Locate the cell with the specified text and output its (x, y) center coordinate. 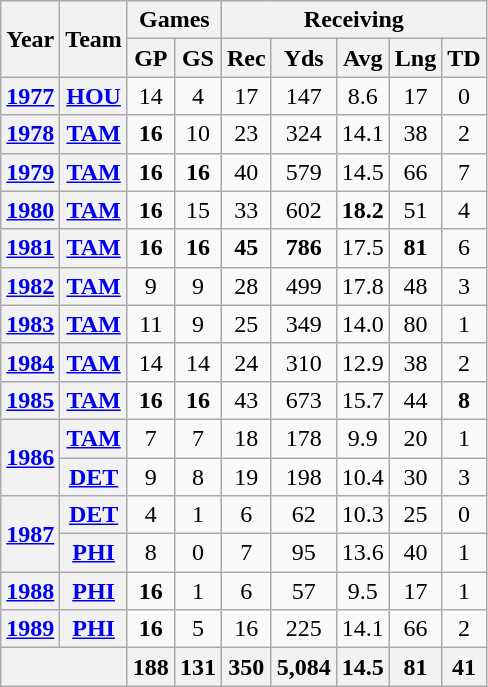
19 (246, 477)
1979 (30, 172)
10.3 (362, 515)
Yds (304, 58)
33 (246, 210)
673 (304, 400)
12.9 (362, 362)
48 (415, 286)
1985 (30, 400)
9.5 (362, 591)
Avg (362, 58)
51 (415, 210)
5,084 (304, 667)
Receiving (354, 20)
80 (415, 324)
602 (304, 210)
43 (246, 400)
41 (464, 667)
GS (198, 58)
28 (246, 286)
178 (304, 438)
324 (304, 134)
8.6 (362, 96)
Team (94, 39)
5 (198, 629)
1977 (30, 96)
17.5 (362, 248)
44 (415, 400)
45 (246, 248)
10.4 (362, 477)
9.9 (362, 438)
147 (304, 96)
62 (304, 515)
15 (198, 210)
18.2 (362, 210)
310 (304, 362)
23 (246, 134)
HOU (94, 96)
1988 (30, 591)
Games (174, 20)
499 (304, 286)
17.8 (362, 286)
1978 (30, 134)
349 (304, 324)
15.7 (362, 400)
Year (30, 39)
13.6 (362, 553)
10 (198, 134)
14.0 (362, 324)
1982 (30, 286)
57 (304, 591)
1983 (30, 324)
1984 (30, 362)
131 (198, 667)
1986 (30, 457)
GP (150, 58)
30 (415, 477)
18 (246, 438)
20 (415, 438)
1989 (30, 629)
Rec (246, 58)
11 (150, 324)
1981 (30, 248)
Lng (415, 58)
225 (304, 629)
579 (304, 172)
1980 (30, 210)
24 (246, 362)
188 (150, 667)
786 (304, 248)
TD (464, 58)
198 (304, 477)
350 (246, 667)
1987 (30, 534)
95 (304, 553)
